Return (X, Y) of the center of cell containing provided text 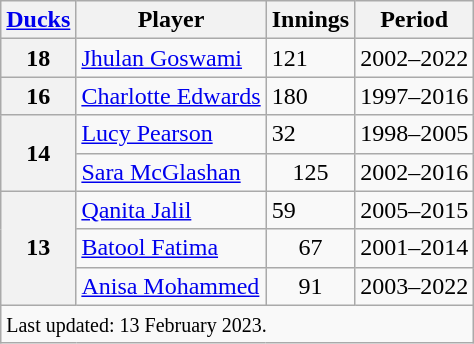
Innings (310, 20)
Qanita Jalil (171, 210)
Anisa Mohammed (171, 286)
121 (310, 58)
1997–2016 (414, 96)
2001–2014 (414, 248)
125 (310, 172)
Batool Fatima (171, 248)
Ducks (38, 20)
32 (310, 134)
2002–2022 (414, 58)
59 (310, 210)
2003–2022 (414, 286)
18 (38, 58)
Charlotte Edwards (171, 96)
Last updated: 13 February 2023. (238, 324)
16 (38, 96)
Jhulan Goswami (171, 58)
91 (310, 286)
14 (38, 153)
2005–2015 (414, 210)
1998–2005 (414, 134)
Sara McGlashan (171, 172)
Lucy Pearson (171, 134)
13 (38, 248)
2002–2016 (414, 172)
180 (310, 96)
Period (414, 20)
67 (310, 248)
Player (171, 20)
